Return the [X, Y] coordinate for the center point of the cell that contains the specified text.  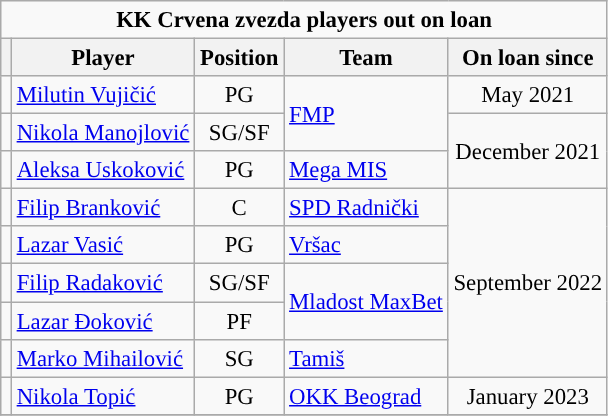
Mega MIS [366, 170]
SG [240, 358]
Nikola Topić [102, 396]
C [240, 208]
Marko Mihailović [102, 358]
KK Crvena zvezda players out on loan [304, 20]
Position [240, 58]
December 2021 [528, 152]
September 2022 [528, 283]
Tamiš [366, 358]
Lazar Đoković [102, 321]
Aleksa Uskoković [102, 170]
Player [102, 58]
Team [366, 58]
OKK Beograd [366, 396]
On loan since [528, 58]
Lazar Vasić [102, 245]
Filip Branković [102, 208]
Nikola Manojlović [102, 133]
SPD Radnički [366, 208]
Vršac [366, 245]
PF [240, 321]
January 2023 [528, 396]
Mladost MaxBet [366, 302]
Filip Radaković [102, 283]
Milutin Vujičić [102, 95]
May 2021 [528, 95]
FMP [366, 114]
